Capture the cell that displays the provided text and extract its [X, Y] central coordinate. 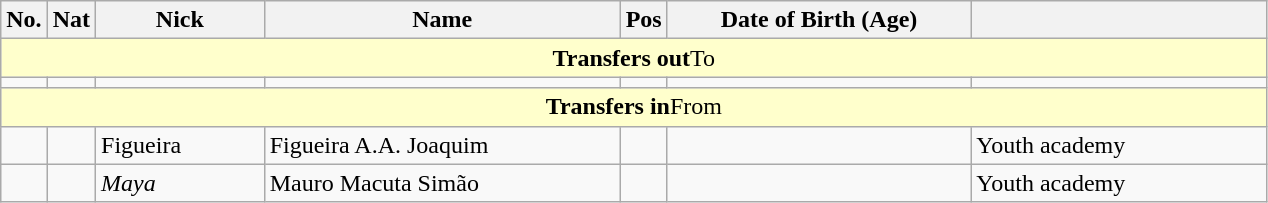
Nick [180, 20]
Pos [644, 20]
Maya [180, 183]
Figueira [180, 145]
Date of Birth (Age) [819, 20]
No. [24, 20]
Nat [71, 20]
Figueira A.A. Joaquim [442, 145]
Name [442, 20]
Mauro Macuta Simão [442, 183]
Transfers inFrom [634, 107]
Transfers outTo [634, 58]
